Find where the given text appears and provide that cell's center as (X, Y) coordinate. 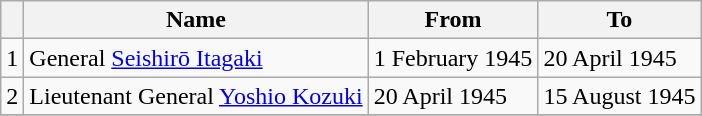
Lieutenant General Yoshio Kozuki (196, 96)
Name (196, 20)
15 August 1945 (620, 96)
From (453, 20)
2 (12, 96)
General Seishirō Itagaki (196, 58)
1 (12, 58)
1 February 1945 (453, 58)
To (620, 20)
